Search for the cell housing the specified text and yield its [X, Y] center coordinate. 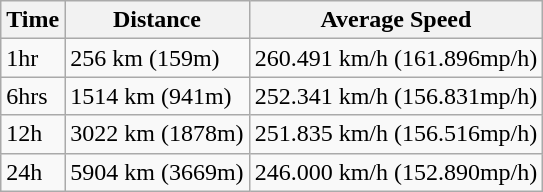
24h [33, 172]
5904 km (3669m) [157, 172]
Distance [157, 20]
260.491 km/h (161.896mp/h) [396, 58]
1hr [33, 58]
252.341 km/h (156.831mp/h) [396, 96]
Average Speed [396, 20]
Time [33, 20]
3022 km (1878m) [157, 134]
6hrs [33, 96]
1514 km (941m) [157, 96]
12h [33, 134]
251.835 km/h (156.516mp/h) [396, 134]
246.000 km/h (152.890mp/h) [396, 172]
256 km (159m) [157, 58]
